Identify which cell holds the provided text, then report its (X, Y) central coordinate. 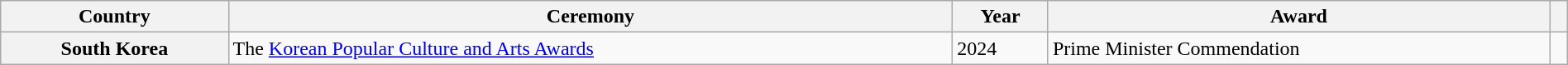
Prime Minister Commendation (1298, 48)
Award (1298, 17)
Year (1001, 17)
2024 (1001, 48)
Ceremony (590, 17)
Country (114, 17)
The Korean Popular Culture and Arts Awards (590, 48)
South Korea (114, 48)
